Return the [X, Y] coordinate for the center point of the cell that contains the specified text.  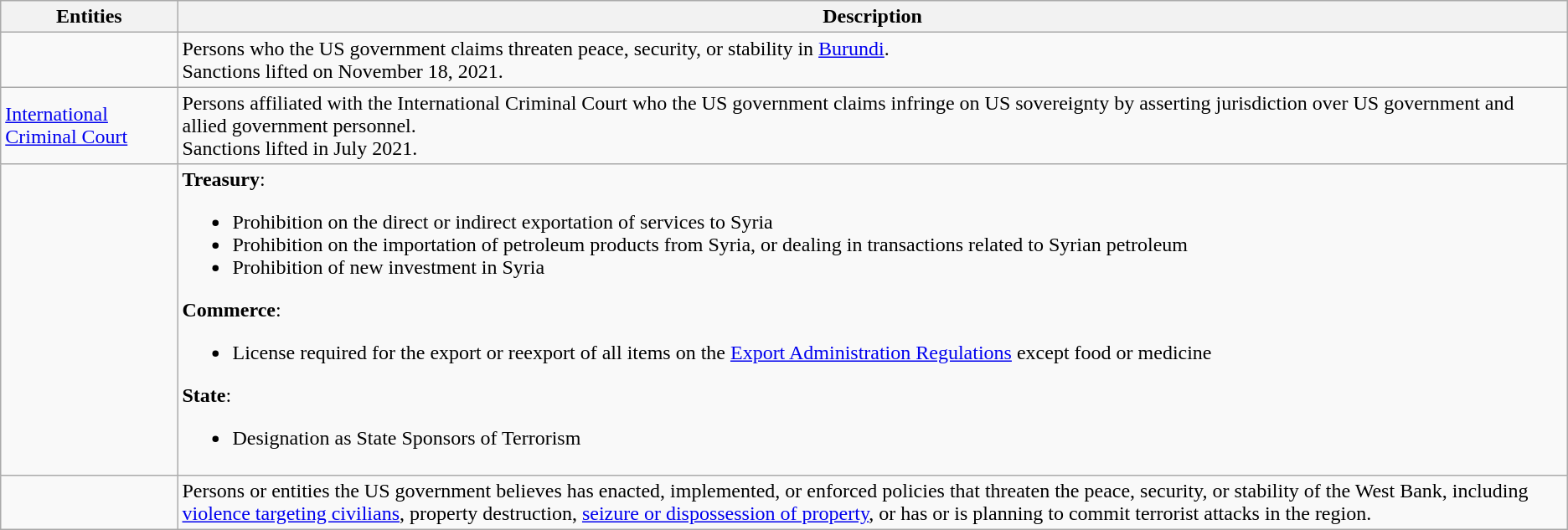
Description [873, 17]
International Criminal Court [89, 126]
Persons who the US government claims threaten peace, security, or stability in Burundi.Sanctions lifted on November 18, 2021. [873, 60]
Entities [89, 17]
